Identify which cell holds the provided text, then report its [x, y] central coordinate. 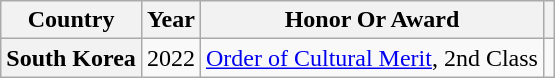
2022 [170, 58]
Order of Cultural Merit, 2nd Class [372, 58]
Year [170, 20]
Country [72, 20]
South Korea [72, 58]
Honor Or Award [372, 20]
